For the text-containing cell, return its midpoint in [X, Y] coordinate format. 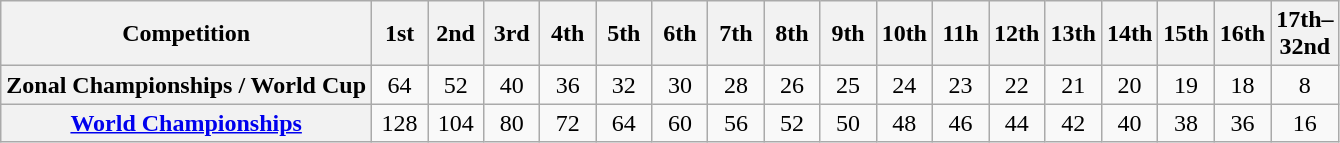
128 [400, 123]
48 [904, 123]
32 [624, 85]
8 [1305, 85]
30 [680, 85]
Competition [186, 34]
21 [1073, 85]
Zonal Championships / World Cup [186, 85]
80 [512, 123]
60 [680, 123]
11h [961, 34]
26 [792, 85]
10th [904, 34]
20 [1129, 85]
25 [848, 85]
56 [736, 123]
7th [736, 34]
19 [1186, 85]
104 [456, 123]
42 [1073, 123]
44 [1017, 123]
8th [792, 34]
46 [961, 123]
5th [624, 34]
World Championships [186, 123]
72 [568, 123]
4th [568, 34]
16th [1242, 34]
50 [848, 123]
18 [1242, 85]
6th [680, 34]
22 [1017, 85]
12th [1017, 34]
3rd [512, 34]
28 [736, 85]
1st [400, 34]
15th [1186, 34]
13th [1073, 34]
23 [961, 85]
24 [904, 85]
38 [1186, 123]
2nd [456, 34]
14th [1129, 34]
9th [848, 34]
17th–32nd [1305, 34]
16 [1305, 123]
